Scan for the cell matching the given text and deliver its [X, Y] coordinate at center. 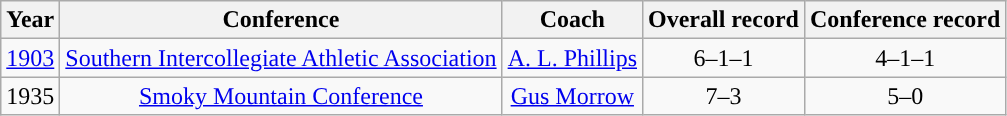
Coach [572, 20]
Gus Morrow [572, 96]
Overall record [724, 20]
Year [30, 20]
Conference record [904, 20]
A. L. Phillips [572, 58]
6–1–1 [724, 58]
5–0 [904, 96]
7–3 [724, 96]
1935 [30, 96]
4–1–1 [904, 58]
Southern Intercollegiate Athletic Association [281, 58]
Conference [281, 20]
Smoky Mountain Conference [281, 96]
1903 [30, 58]
